From the cell containing the given text, extract its center point as [X, Y] coordinate. 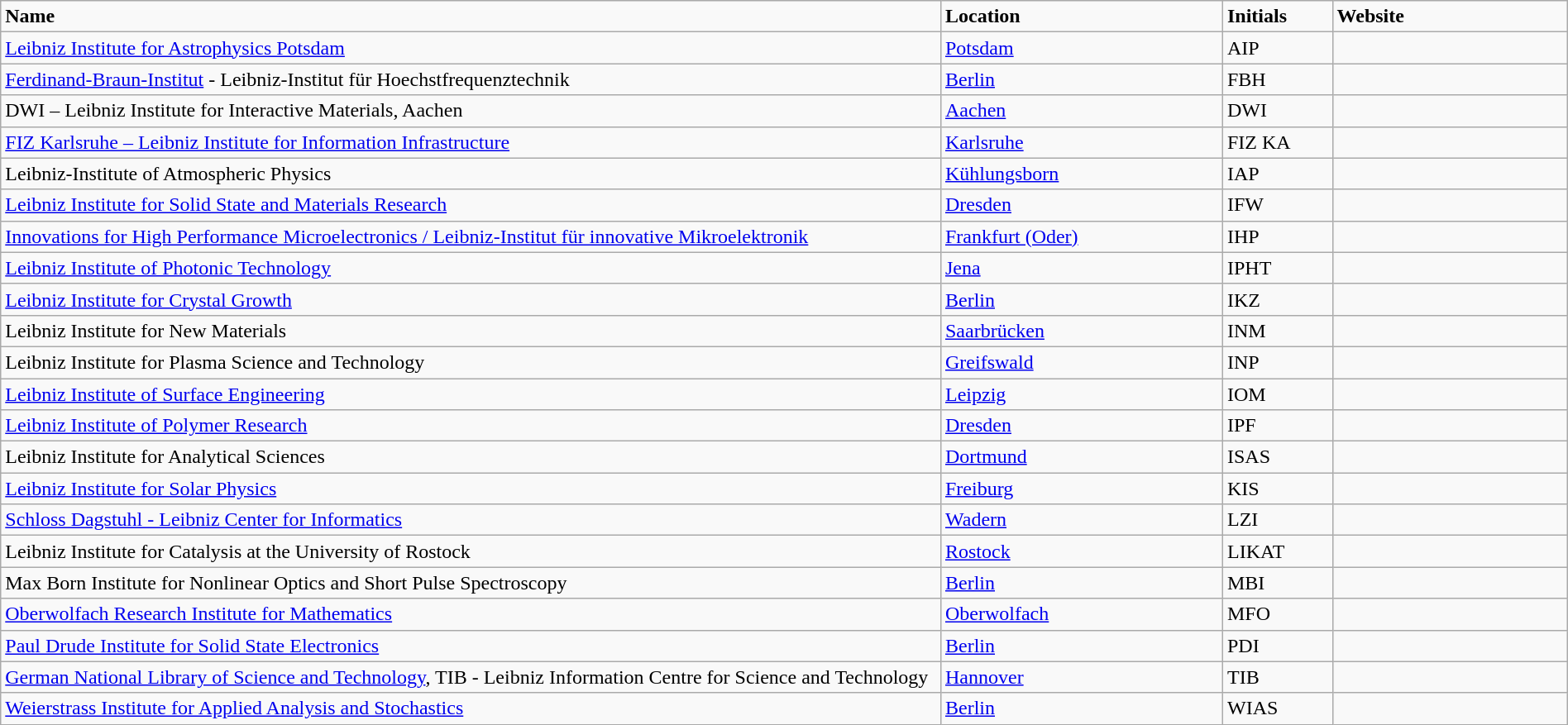
LIKAT [1277, 551]
WIAS [1277, 708]
IPF [1277, 426]
TIB [1277, 677]
Innovations for High Performance Microelectronics / Leibniz-Institut für innovative Mikroelektronik [471, 236]
IFW [1277, 205]
FBH [1277, 79]
Leibniz Institute for Solid State and Materials Research [471, 205]
Jena [1082, 268]
Leibniz Institute of Polymer Research [471, 426]
Greifswald [1082, 362]
Paul Drude Institute for Solid State Electronics [471, 646]
Oberwolfach [1082, 614]
Hannover [1082, 677]
Weierstrass Institute for Applied Analysis and Stochastics [471, 708]
Aachen [1082, 111]
Location [1082, 17]
Leipzig [1082, 394]
Dortmund [1082, 457]
German National Library of Science and Technology, TIB - Leibniz Information Centre for Science and Technology [471, 677]
MFO [1277, 614]
Freiburg [1082, 489]
IAP [1277, 174]
FIZ KA [1277, 142]
Leibniz Institute for Analytical Sciences [471, 457]
Initials [1277, 17]
Leibniz Institute for Astrophysics Potsdam [471, 48]
LZI [1277, 520]
DWI – Leibniz Institute for Interactive Materials, Aachen [471, 111]
ISAS [1277, 457]
FIZ Karlsruhe – Leibniz Institute for Information Infrastructure [471, 142]
IPHT [1277, 268]
Leibniz Institute for New Materials [471, 331]
Saarbrücken [1082, 331]
Rostock [1082, 551]
MBI [1277, 583]
DWI [1277, 111]
Wadern [1082, 520]
Name [471, 17]
Leibniz Institute of Photonic Technology [471, 268]
Potsdam [1082, 48]
IHP [1277, 236]
INM [1277, 331]
PDI [1277, 646]
IOM [1277, 394]
Leibniz Institute for Catalysis at the University of Rostock [471, 551]
Ferdinand-Braun-Institut - Leibniz-Institut für Hoechstfrequenztechnik [471, 79]
Frankfurt (Oder) [1082, 236]
Max Born Institute for Nonlinear Optics and Short Pulse Spectroscopy [471, 583]
Leibniz-Institute of Atmospheric Physics [471, 174]
Schloss Dagstuhl - Leibniz Center for Informatics [471, 520]
Leibniz Institute for Solar Physics [471, 489]
Kühlungsborn [1082, 174]
INP [1277, 362]
Leibniz Institute for Plasma Science and Technology [471, 362]
Karlsruhe [1082, 142]
AIP [1277, 48]
Leibniz Institute for Crystal Growth [471, 299]
IKZ [1277, 299]
Website [1450, 17]
Leibniz Institute of Surface Engineering [471, 394]
KIS [1277, 489]
Oberwolfach Research Institute for Mathematics [471, 614]
